Detect which cell encompasses the target text, then output its [X, Y] center coordinate. 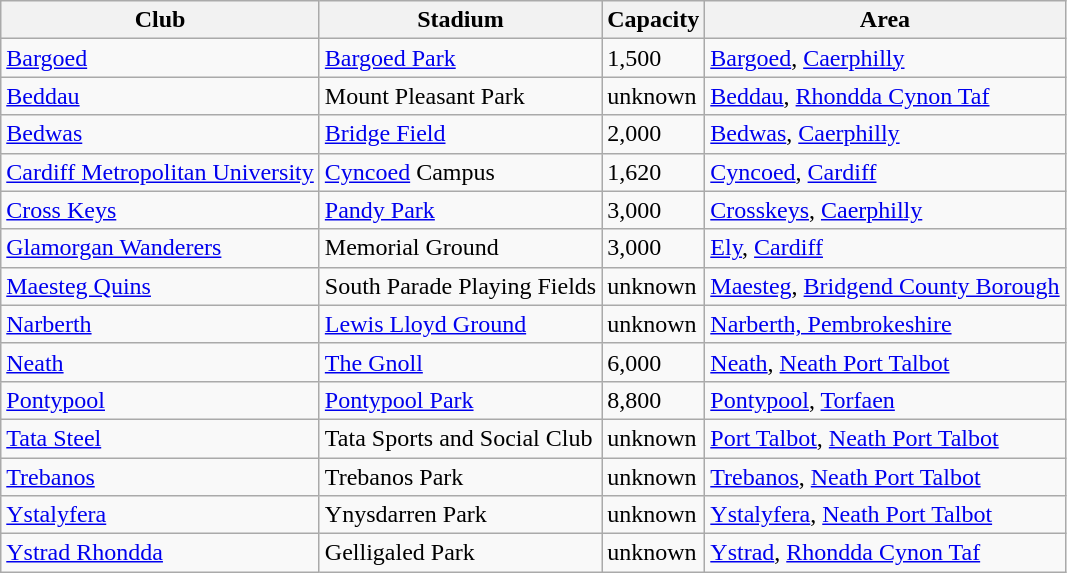
Beddau [160, 96]
Ely, Cardiff [885, 248]
Area [885, 20]
6,000 [654, 362]
Port Talbot, Neath Port Talbot [885, 438]
Bridge Field [460, 134]
Neath [160, 362]
Bargoed Park [460, 58]
Pontypool, Torfaen [885, 400]
Trebanos Park [460, 477]
Capacity [654, 20]
Bedwas, Caerphilly [885, 134]
Trebanos, Neath Port Talbot [885, 477]
Bargoed [160, 58]
Ystrad Rhondda [160, 553]
Ystalyfera [160, 515]
2,000 [654, 134]
Neath, Neath Port Talbot [885, 362]
Ystrad, Rhondda Cynon Taf [885, 553]
1,620 [654, 172]
Cross Keys [160, 210]
Maesteg Quins [160, 286]
Tata Steel [160, 438]
Gelligaled Park [460, 553]
Narberth, Pembrokeshire [885, 324]
Stadium [460, 20]
1,500 [654, 58]
Maesteg, Bridgend County Borough [885, 286]
Beddau, Rhondda Cynon Taf [885, 96]
Bargoed, Caerphilly [885, 58]
Ynysdarren Park [460, 515]
Mount Pleasant Park [460, 96]
Ystalyfera, Neath Port Talbot [885, 515]
Narberth [160, 324]
Trebanos [160, 477]
Crosskeys, Caerphilly [885, 210]
South Parade Playing Fields [460, 286]
8,800 [654, 400]
Tata Sports and Social Club [460, 438]
Lewis Lloyd Ground [460, 324]
Bedwas [160, 134]
Pontypool Park [460, 400]
Cardiff Metropolitan University [160, 172]
Pontypool [160, 400]
Club [160, 20]
The Gnoll [460, 362]
Cyncoed Campus [460, 172]
Glamorgan Wanderers [160, 248]
Memorial Ground [460, 248]
Pandy Park [460, 210]
Cyncoed, Cardiff [885, 172]
